Detect which cell encompasses the target text, then output its [x, y] center coordinate. 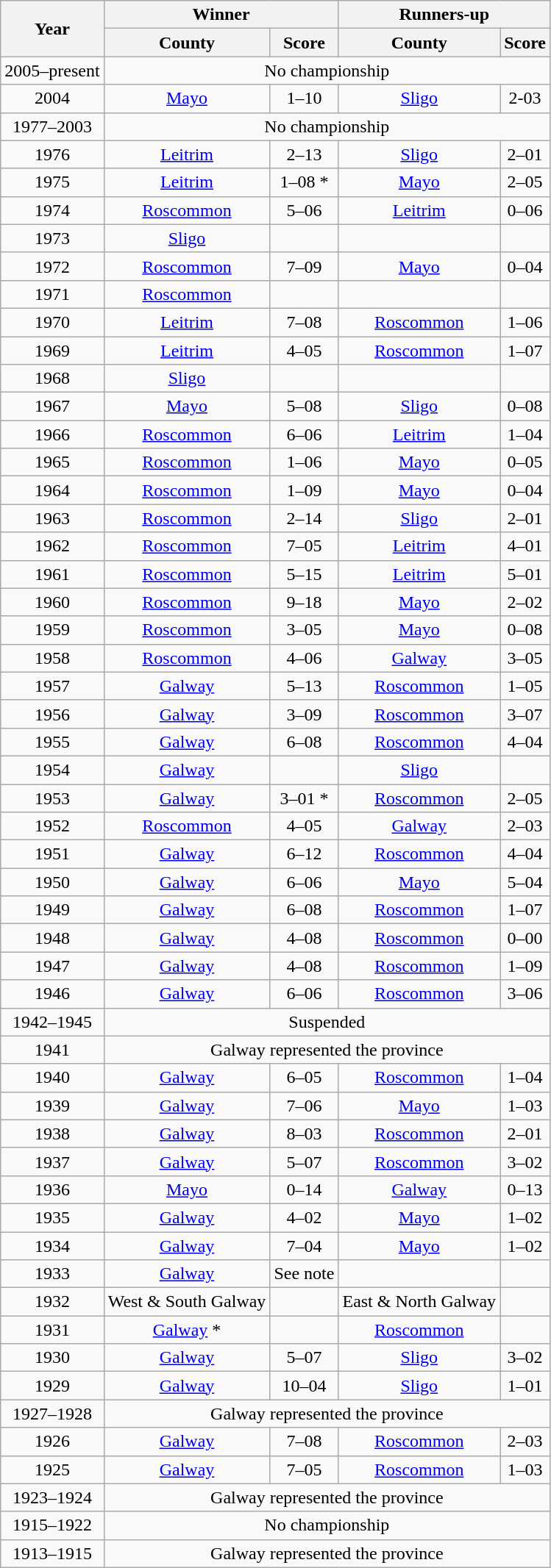
1926 [52, 1442]
7–06 [305, 1106]
1953 [52, 798]
1913–1915 [52, 1553]
1925 [52, 1469]
5–01 [525, 574]
1942–1945 [52, 1022]
1938 [52, 1134]
0–14 [305, 1189]
3–06 [525, 994]
7–09 [305, 266]
1956 [52, 714]
1–08 * [305, 182]
1935 [52, 1217]
1931 [52, 1330]
1977–2003 [52, 126]
8–03 [305, 1134]
1965 [52, 462]
0–06 [525, 210]
1936 [52, 1189]
1954 [52, 770]
1946 [52, 994]
1948 [52, 938]
5–06 [305, 210]
4–06 [305, 658]
0–00 [525, 938]
2-03 [525, 99]
1960 [52, 602]
1959 [52, 630]
1973 [52, 238]
1962 [52, 546]
1949 [52, 910]
9–18 [305, 602]
1940 [52, 1078]
Winner [221, 15]
1952 [52, 826]
7–04 [305, 1246]
1976 [52, 154]
1970 [52, 322]
1955 [52, 742]
1975 [52, 182]
1930 [52, 1358]
1937 [52, 1161]
0–13 [525, 1189]
2–02 [525, 602]
1947 [52, 966]
4–02 [305, 1217]
5–13 [305, 686]
1972 [52, 266]
3–01 * [305, 798]
1934 [52, 1246]
3–07 [525, 714]
3–09 [305, 714]
Suspended [327, 1022]
1958 [52, 658]
4–01 [525, 546]
1939 [52, 1106]
1929 [52, 1386]
Galway * [187, 1330]
1951 [52, 854]
1963 [52, 518]
6–05 [305, 1078]
5–08 [305, 407]
1932 [52, 1302]
West & South Galway [187, 1302]
Runners-up [444, 15]
2004 [52, 99]
1961 [52, 574]
1968 [52, 379]
1–05 [525, 686]
1923–1924 [52, 1497]
0–05 [525, 462]
See note [305, 1274]
1–10 [305, 99]
2005–present [52, 71]
1974 [52, 210]
1933 [52, 1274]
5–04 [525, 882]
1915–1922 [52, 1525]
1927–1928 [52, 1414]
2–13 [305, 154]
2–14 [305, 518]
East & North Galway [419, 1302]
1941 [52, 1050]
Year [52, 29]
6–12 [305, 854]
1967 [52, 407]
1957 [52, 686]
1–01 [525, 1386]
1950 [52, 882]
10–04 [305, 1386]
1964 [52, 490]
5–15 [305, 574]
1966 [52, 434]
1969 [52, 351]
1971 [52, 294]
